From the cell containing the given text, extract its center point as [x, y] coordinate. 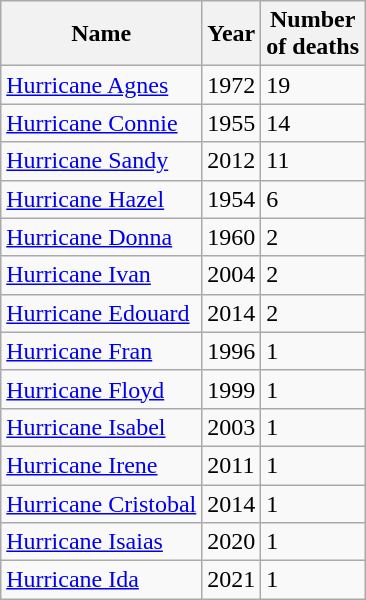
Numberof deaths [313, 34]
1960 [232, 237]
1955 [232, 123]
Hurricane Ida [102, 580]
Hurricane Isaias [102, 542]
Hurricane Hazel [102, 199]
1999 [232, 389]
11 [313, 161]
Year [232, 34]
2020 [232, 542]
Hurricane Fran [102, 351]
2003 [232, 427]
14 [313, 123]
Hurricane Irene [102, 465]
1996 [232, 351]
Hurricane Connie [102, 123]
Hurricane Sandy [102, 161]
Hurricane Floyd [102, 389]
2021 [232, 580]
6 [313, 199]
1972 [232, 85]
19 [313, 85]
Hurricane Isabel [102, 427]
Name [102, 34]
2012 [232, 161]
2004 [232, 275]
Hurricane Ivan [102, 275]
Hurricane Agnes [102, 85]
Hurricane Donna [102, 237]
2011 [232, 465]
Hurricane Cristobal [102, 503]
1954 [232, 199]
Hurricane Edouard [102, 313]
